For the text-containing cell, return its midpoint in (X, Y) coordinate format. 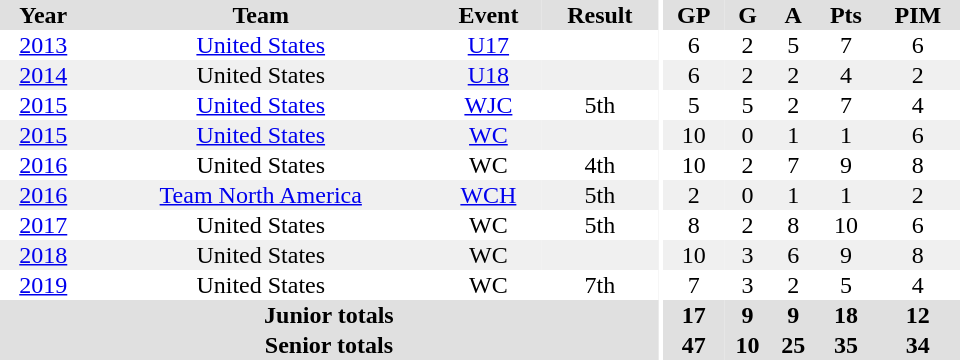
GP (694, 15)
2017 (44, 225)
35 (846, 345)
G (748, 15)
Senior totals (329, 345)
18 (846, 315)
Team (261, 15)
Event (488, 15)
17 (694, 315)
47 (694, 345)
Junior totals (329, 315)
U17 (488, 45)
U18 (488, 75)
7th (600, 285)
WJC (488, 105)
34 (918, 345)
2018 (44, 255)
25 (793, 345)
Team North America (261, 195)
2014 (44, 75)
WCH (488, 195)
PIM (918, 15)
A (793, 15)
Pts (846, 15)
2013 (44, 45)
12 (918, 315)
Result (600, 15)
Year (44, 15)
2019 (44, 285)
4th (600, 165)
